Identify which cell holds the provided text, then report its (x, y) central coordinate. 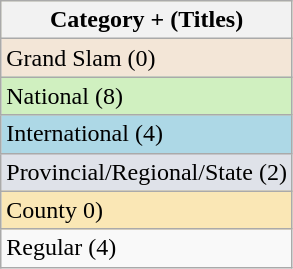
County 0) (147, 210)
Provincial/Regional/State (2) (147, 172)
International (4) (147, 134)
Regular (4) (147, 248)
Category + (Titles) (147, 20)
Grand Slam (0) (147, 58)
National (8) (147, 96)
